Output the [x, y] coordinate of the center of the cell containing the given text.  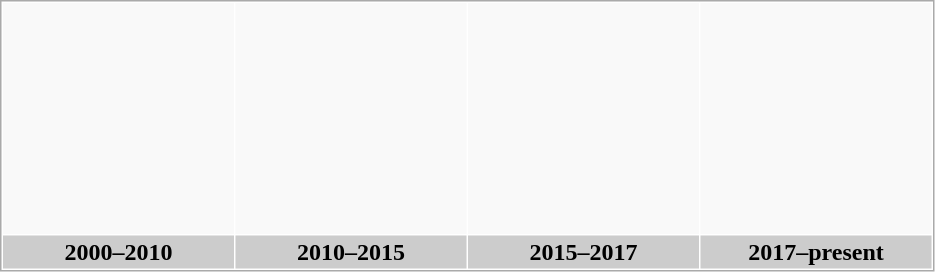
2015–2017 [584, 252]
2010–2015 [352, 252]
2017–present [816, 252]
2000–2010 [118, 252]
